Identify which cell holds the provided text, then report its (X, Y) central coordinate. 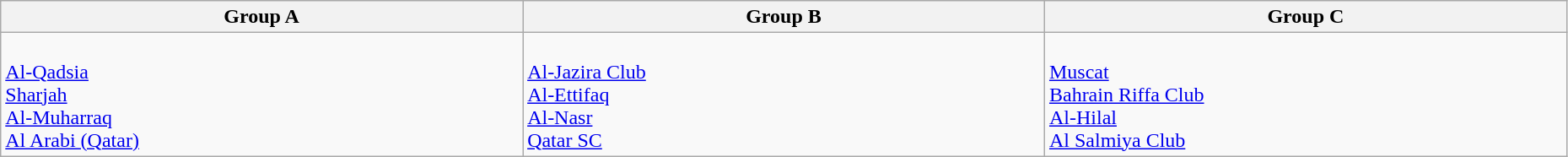
Group C (1306, 17)
Al-Jazira Club Al-Ettifaq Al-Nasr Qatar SC (784, 95)
Muscat Bahrain Riffa Club Al-Hilal Al Salmiya Club (1306, 95)
Group B (784, 17)
Group A (261, 17)
Al-Qadsia Sharjah Al-Muharraq Al Arabi (Qatar) (261, 95)
